Return [x, y] of the center of cell containing provided text 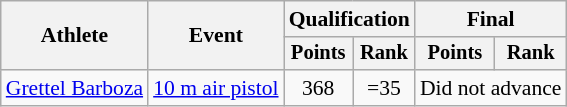
Athlete [74, 36]
=35 [384, 88]
10 m air pistol [216, 88]
368 [318, 88]
Event [216, 36]
Grettel Barboza [74, 88]
Final [491, 19]
Did not advance [491, 88]
Qualification [350, 19]
